Detect which cell encompasses the target text, then output its (x, y) center coordinate. 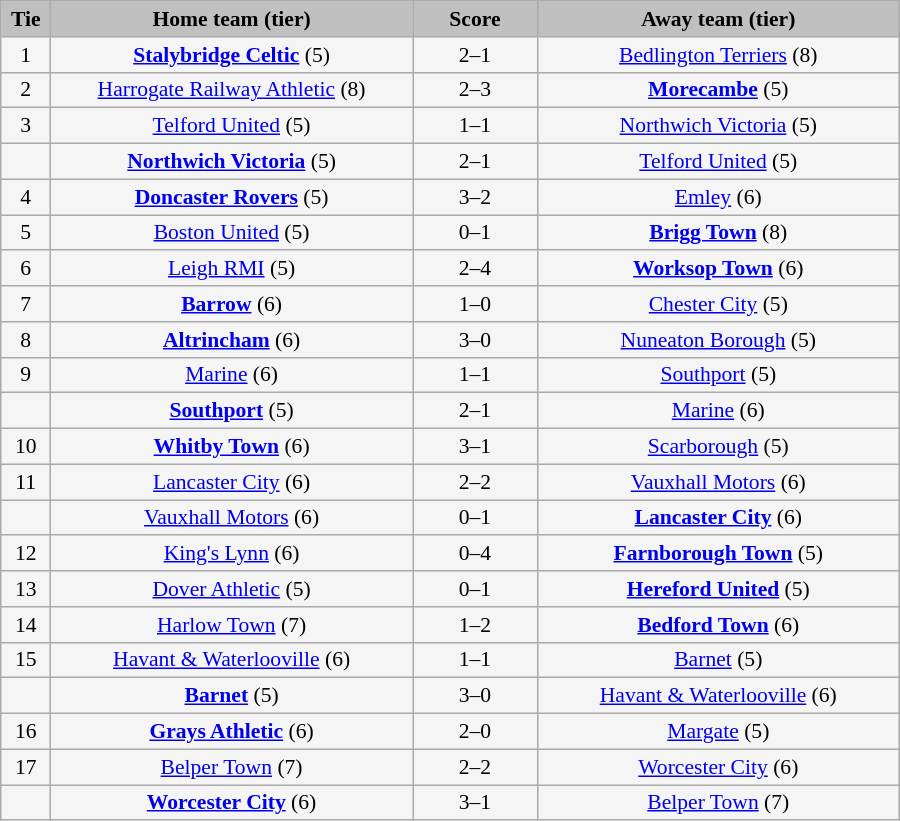
Altrincham (6) (232, 340)
4 (26, 197)
8 (26, 340)
Barrow (6) (232, 304)
14 (26, 625)
Harlow Town (7) (232, 625)
Nuneaton Borough (5) (718, 340)
Worksop Town (6) (718, 269)
Bedlington Terriers (8) (718, 55)
Farnborough Town (5) (718, 554)
17 (26, 767)
2–4 (476, 269)
Doncaster Rovers (5) (232, 197)
7 (26, 304)
Scarborough (5) (718, 447)
9 (26, 375)
Brigg Town (8) (718, 233)
Away team (tier) (718, 19)
1 (26, 55)
1–0 (476, 304)
Hereford United (5) (718, 589)
3–2 (476, 197)
0–4 (476, 554)
1–2 (476, 625)
3 (26, 126)
Tie (26, 19)
12 (26, 554)
15 (26, 660)
Dover Athletic (5) (232, 589)
11 (26, 482)
Leigh RMI (5) (232, 269)
2–3 (476, 90)
Emley (6) (718, 197)
Boston United (5) (232, 233)
King's Lynn (6) (232, 554)
6 (26, 269)
Morecambe (5) (718, 90)
10 (26, 447)
Grays Athletic (6) (232, 732)
Home team (tier) (232, 19)
Bedford Town (6) (718, 625)
Stalybridge Celtic (5) (232, 55)
Score (476, 19)
Harrogate Railway Athletic (8) (232, 90)
16 (26, 732)
Whitby Town (6) (232, 447)
13 (26, 589)
Chester City (5) (718, 304)
2–0 (476, 732)
5 (26, 233)
Margate (5) (718, 732)
2 (26, 90)
